Locate the cell with the specified text and output its [X, Y] center coordinate. 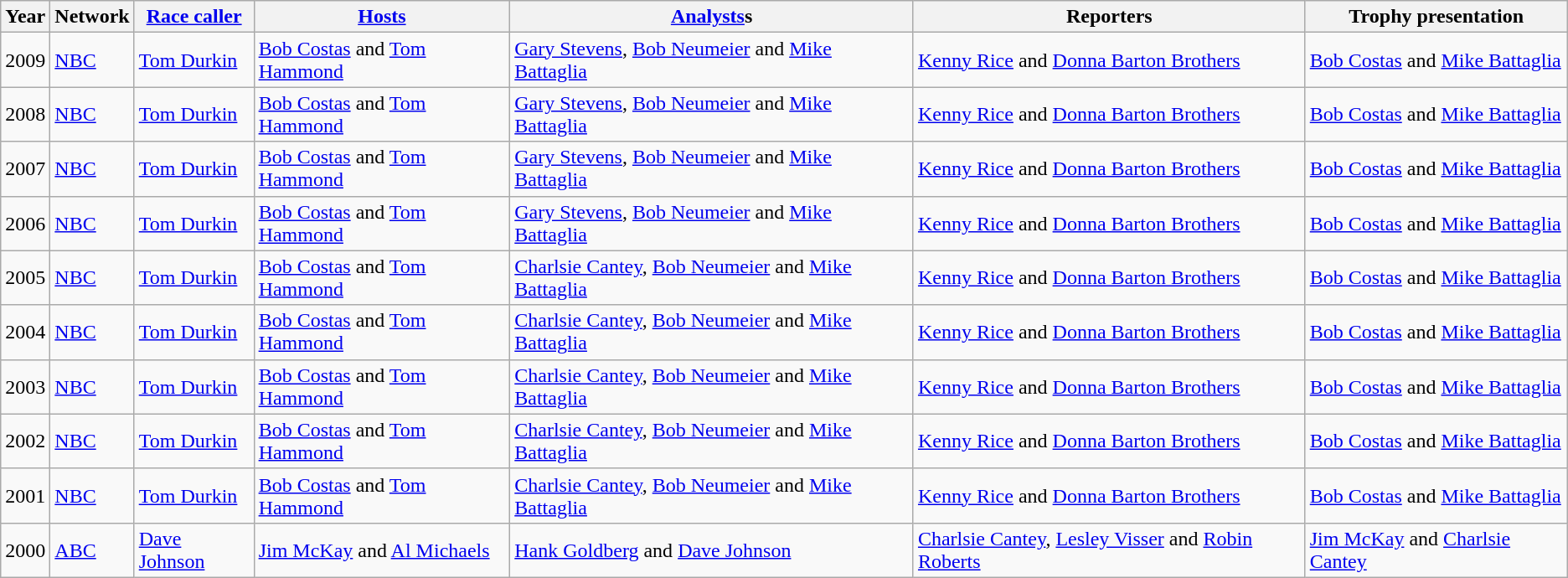
Jim McKay and Al Michaels [382, 550]
2003 [25, 387]
2008 [25, 114]
Reporters [1109, 17]
2004 [25, 332]
Charlsie Cantey, Lesley Visser and Robin Roberts [1109, 550]
Year [25, 17]
Hank Goldberg and Dave Johnson [712, 550]
2000 [25, 550]
Dave Johnson [194, 550]
2009 [25, 60]
2001 [25, 496]
Network [92, 17]
ABC [92, 550]
2007 [25, 169]
Trophy presentation [1436, 17]
2002 [25, 441]
Analystss [712, 17]
Jim McKay and Charlsie Cantey [1436, 550]
Race caller [194, 17]
Hosts [382, 17]
2005 [25, 278]
2006 [25, 223]
